Identify which cell holds the provided text, then report its [x, y] central coordinate. 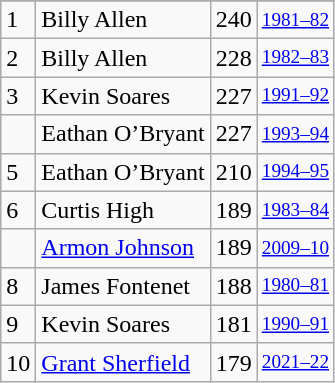
179 [234, 362]
1981–82 [295, 20]
1990–91 [295, 324]
1982–83 [295, 58]
188 [234, 286]
10 [18, 362]
1980–81 [295, 286]
228 [234, 58]
1991–92 [295, 96]
240 [234, 20]
8 [18, 286]
181 [234, 324]
James Fontenet [123, 286]
1993–94 [295, 134]
Curtis High [123, 210]
2 [18, 58]
3 [18, 96]
6 [18, 210]
1 [18, 20]
5 [18, 172]
1994–95 [295, 172]
210 [234, 172]
1983–84 [295, 210]
9 [18, 324]
2009–10 [295, 248]
Grant Sherfield [123, 362]
2021–22 [295, 362]
Armon Johnson [123, 248]
